Extract the [X, Y] coordinate from the center of the cell holding the provided text.  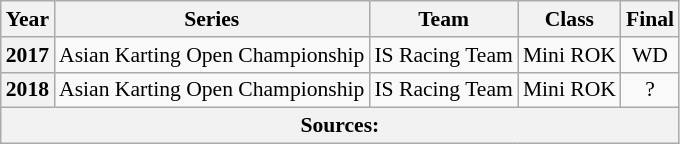
Sources: [340, 126]
Year [28, 19]
Series [212, 19]
WD [650, 55]
Class [570, 19]
2018 [28, 90]
Team [443, 19]
? [650, 90]
Final [650, 19]
2017 [28, 55]
